Extract the (x, y) coordinate from the center of the cell holding the provided text.  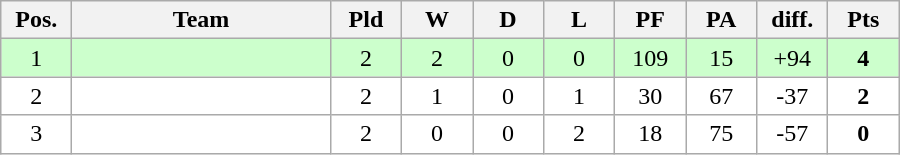
PF (650, 20)
Pos. (36, 20)
75 (722, 134)
15 (722, 58)
18 (650, 134)
109 (650, 58)
L (580, 20)
D (508, 20)
W (436, 20)
67 (722, 96)
Team (202, 20)
-57 (792, 134)
-37 (792, 96)
Pld (366, 20)
PA (722, 20)
3 (36, 134)
diff. (792, 20)
Pts (864, 20)
4 (864, 58)
+94 (792, 58)
30 (650, 96)
